Return (x, y) of the center of cell containing provided text 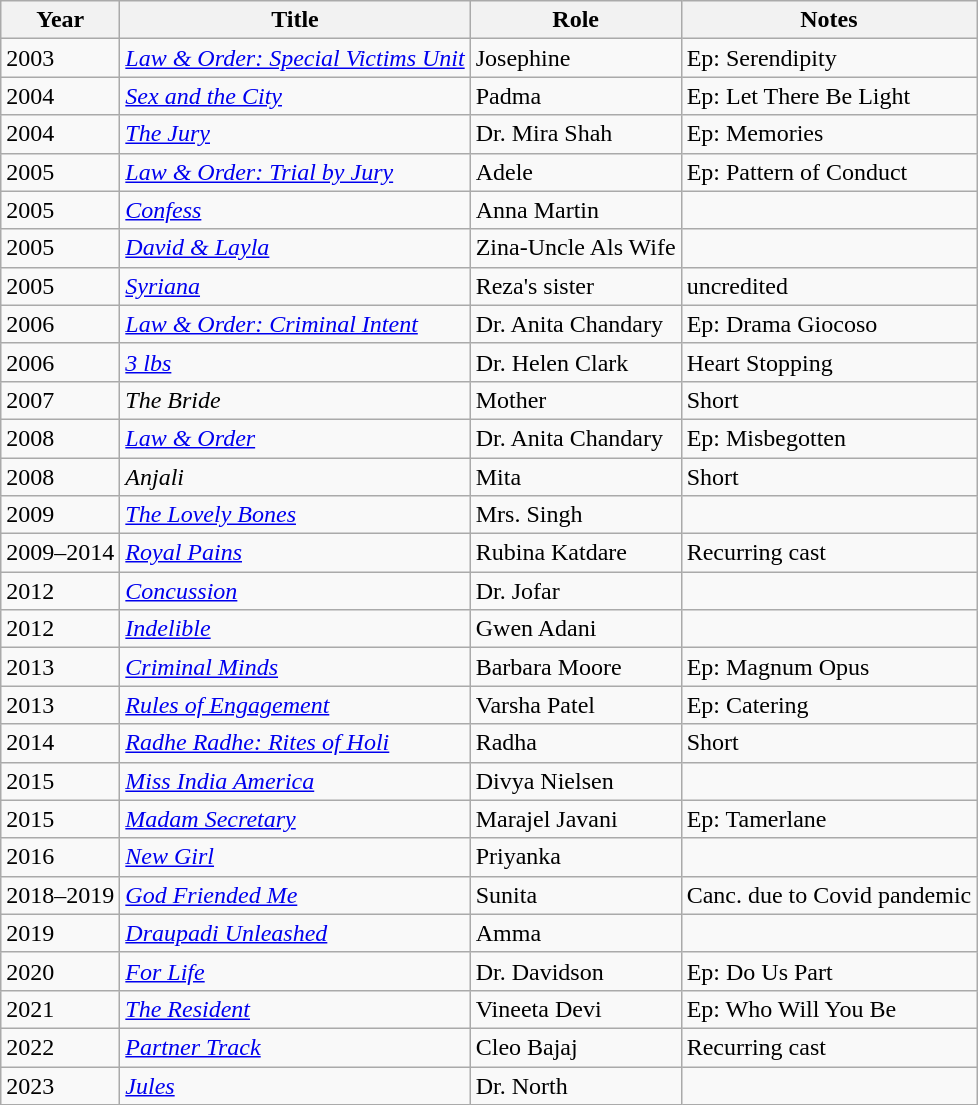
3 lbs (295, 362)
Varsha Patel (576, 705)
Indelible (295, 629)
Law & Order (295, 438)
Dr. North (576, 1085)
Ep: Pattern of Conduct (829, 172)
David & Layla (295, 248)
The Bride (295, 400)
Dr. Davidson (576, 971)
Criminal Minds (295, 667)
2009–2014 (60, 553)
Mother (576, 400)
The Jury (295, 134)
Confess (295, 210)
2021 (60, 1009)
Amma (576, 933)
Cleo Bajaj (576, 1047)
Year (60, 20)
Title (295, 20)
Ep: Let There Be Light (829, 96)
Adele (576, 172)
Miss India America (295, 781)
Divya Nielsen (576, 781)
God Friended Me (295, 895)
Ep: Tamerlane (829, 819)
Sunita (576, 895)
2020 (60, 971)
2007 (60, 400)
2016 (60, 857)
Dr. Jofar (576, 591)
Notes (829, 20)
2009 (60, 515)
2022 (60, 1047)
Radha (576, 743)
Barbara Moore (576, 667)
Mita (576, 477)
Jules (295, 1085)
Ep: Misbegotten (829, 438)
Ep: Drama Giocoso (829, 324)
Vineeta Devi (576, 1009)
Draupadi Unleashed (295, 933)
2019 (60, 933)
2018–2019 (60, 895)
Anjali (295, 477)
Madam Secretary (295, 819)
Ep: Catering (829, 705)
Radhe Radhe: Rites of Holi (295, 743)
Ep: Memories (829, 134)
Concussion (295, 591)
Marajel Javani (576, 819)
Rules of Engagement (295, 705)
Ep: Who Will You Be (829, 1009)
Zina-Uncle Als Wife (576, 248)
Mrs. Singh (576, 515)
uncredited (829, 286)
Role (576, 20)
Josephine (576, 58)
2023 (60, 1085)
Dr. Mira Shah (576, 134)
Heart Stopping (829, 362)
Gwen Adani (576, 629)
Rubina Katdare (576, 553)
Anna Martin (576, 210)
Sex and the City (295, 96)
Ep: Magnum Opus (829, 667)
Ep: Do Us Part (829, 971)
New Girl (295, 857)
Law & Order: Special Victims Unit (295, 58)
For Life (295, 971)
Law & Order: Criminal Intent (295, 324)
Royal Pains (295, 553)
2014 (60, 743)
Dr. Helen Clark (576, 362)
Padma (576, 96)
The Resident (295, 1009)
Partner Track (295, 1047)
Law & Order: Trial by Jury (295, 172)
The Lovely Bones (295, 515)
Priyanka (576, 857)
Syriana (295, 286)
Reza's sister (576, 286)
Ep: Serendipity (829, 58)
Canc. due to Covid pandemic (829, 895)
2003 (60, 58)
